Locate the cell with the specified text and output its [X, Y] center coordinate. 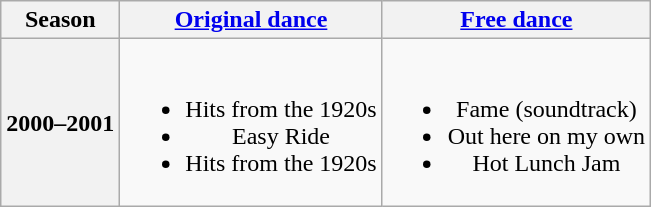
Free dance [516, 20]
Season [60, 20]
Hits from the 1920sEasy RideHits from the 1920s [251, 122]
Original dance [251, 20]
2000–2001 [60, 122]
Fame (soundtrack) Out here on my own Hot Lunch Jam [516, 122]
